Detect which cell encompasses the target text, then output its [X, Y] center coordinate. 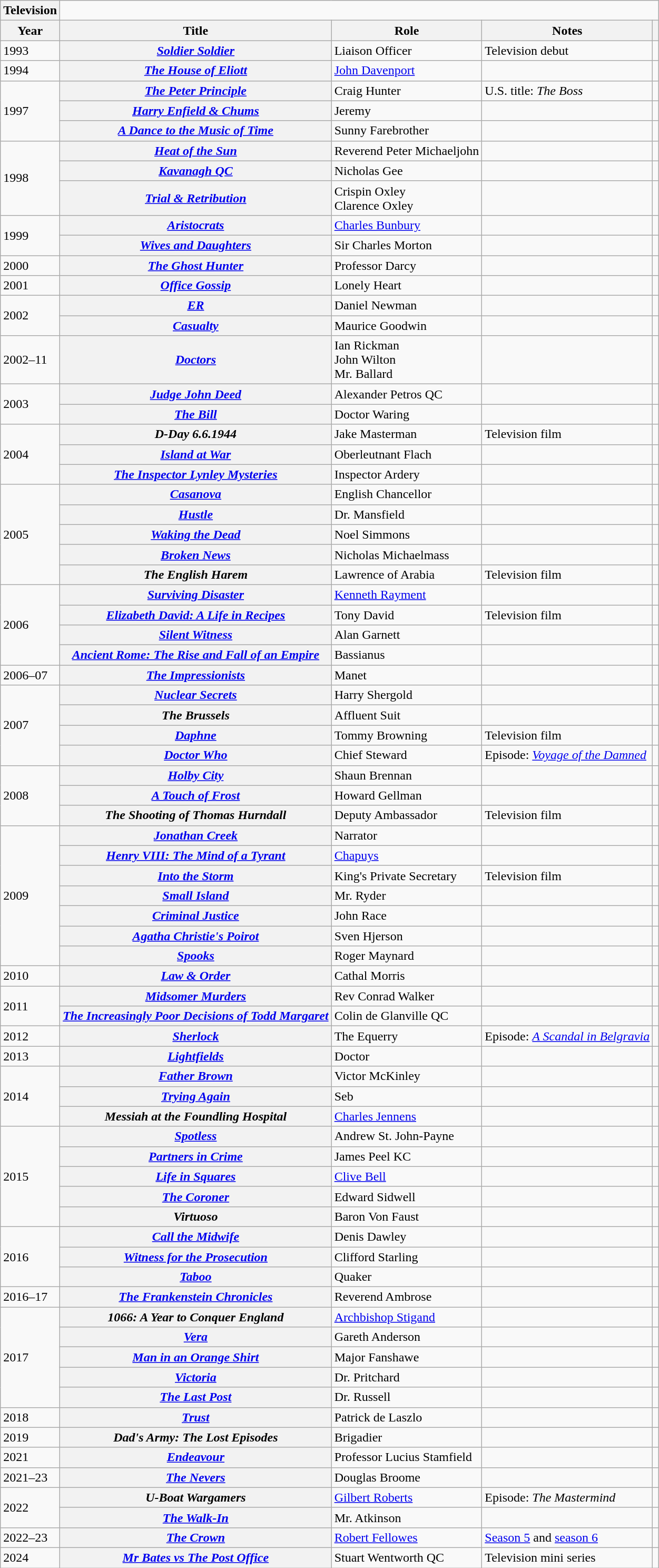
Dr. Pritchard [407, 1377]
Reverend Ambrose [407, 1297]
2006 [31, 625]
Clifford Starling [407, 1257]
Criminal Justice [196, 916]
2002 [31, 316]
Broken News [196, 554]
Mr Bates vs The Post Office [196, 1557]
The Brussels [196, 715]
Office Gossip [196, 286]
2016–17 [31, 1297]
2010 [31, 976]
Dr. Mansfield [407, 514]
2007 [31, 725]
The Peter Principle [196, 91]
2009 [31, 895]
2011 [31, 1006]
Dr. Russell [407, 1397]
Robert Fellowes [407, 1537]
Inspector Ardery [407, 474]
Clive Bell [407, 1176]
The Last Post [196, 1397]
Shaun Brennan [407, 775]
Trust [196, 1417]
Professor Lucius Stamfield [407, 1457]
Hustle [196, 514]
Aristocrats [196, 225]
2015 [31, 1176]
Bassianus [407, 655]
Baron Von Faust [407, 1216]
Year [31, 31]
Tony David [407, 615]
Judge John Deed [196, 394]
Call the Midwife [196, 1236]
The Nevers [196, 1477]
Narrator [407, 835]
The Walk-In [196, 1517]
The Impressionists [196, 675]
Title [196, 31]
Ian RickmanJohn WiltonMr. Ballard [407, 360]
Lightfields [196, 1056]
Doctor [407, 1056]
King's Private Secretary [407, 875]
Crispin OxleyClarence Oxley [407, 198]
The Bill [196, 414]
James Peel KC [407, 1156]
Mr. Atkinson [407, 1517]
Casualty [196, 326]
Henry VIII: The Mind of a Tyrant [196, 855]
Life in Squares [196, 1176]
2022 [31, 1507]
Virtuoso [196, 1216]
Mr. Ryder [407, 895]
Television debut [567, 51]
The Increasingly Poor Decisions of Todd Margaret [196, 1016]
The House of Eliott [196, 71]
2002–11 [31, 360]
Silent Witness [196, 635]
2021–23 [31, 1477]
Sven Hjerson [407, 936]
Howard Gellman [407, 795]
Season 5 and season 6 [567, 1537]
2003 [31, 404]
Holby City [196, 775]
Professor Darcy [407, 265]
Television mini series [567, 1557]
Taboo [196, 1277]
Victor McKinley [407, 1076]
2021 [31, 1457]
Victoria [196, 1377]
Charles Bunbury [407, 225]
Chief Steward [407, 755]
2024 [31, 1557]
Gareth Anderson [407, 1337]
2022–23 [31, 1537]
Harry Enfield & Chums [196, 111]
The Ghost Hunter [196, 265]
Episode: Voyage of the Damned [567, 755]
John Davenport [407, 71]
The English Harem [196, 574]
Maurice Goodwin [407, 326]
Vera [196, 1337]
Colin de Glanville QC [407, 1016]
Notes [567, 31]
Agatha Christie's Poirot [196, 936]
1993 [31, 51]
Endeavour [196, 1457]
Charles Jennens [407, 1116]
Jeremy [407, 111]
Man in an Orange Shirt [196, 1357]
Stuart Wentworth QC [407, 1557]
Wives and Daughters [196, 245]
Liaison Officer [407, 51]
Daphne [196, 735]
1997 [31, 111]
Chapuys [407, 855]
Affluent Suit [407, 715]
The Equerry [407, 1036]
2006–07 [31, 675]
2001 [31, 286]
Oberleutnant Flach [407, 454]
Alan Garnett [407, 635]
Trial & Retribution [196, 198]
Episode: A Scandal in Belgravia [567, 1036]
Manet [407, 675]
2013 [31, 1056]
The Crown [196, 1537]
Noel Simmons [407, 534]
Seb [407, 1096]
Denis Dawley [407, 1236]
Island at War [196, 454]
Witness for the Prosecution [196, 1257]
Midsomer Murders [196, 996]
Sir Charles Morton [407, 245]
Partners in Crime [196, 1156]
Kenneth Rayment [407, 595]
2018 [31, 1417]
2008 [31, 795]
Deputy Ambassador [407, 815]
Surviving Disaster [196, 595]
Major Fanshawe [407, 1357]
Elizabeth David: A Life in Recipes [196, 615]
2004 [31, 454]
ER [196, 306]
Jake Masterman [407, 434]
Nicholas Gee [407, 171]
The Coroner [196, 1196]
The Inspector Lynley Mysteries [196, 474]
Role [407, 31]
Doctor Waring [407, 414]
Lonely Heart [407, 286]
Doctor Who [196, 755]
1999 [31, 235]
Douglas Broome [407, 1477]
2014 [31, 1096]
Patrick de Laszlo [407, 1417]
2019 [31, 1437]
Small Island [196, 895]
Lawrence of Arabia [407, 574]
Craig Hunter [407, 91]
Television [31, 11]
Harry Shergold [407, 695]
D-Day 6.6.1944 [196, 434]
Brigadier [407, 1437]
Archbishop Stigand [407, 1317]
2005 [31, 534]
Reverend Peter Michaeljohn [407, 151]
Waking the Dead [196, 534]
Nicholas Michaelmass [407, 554]
John Race [407, 916]
Into the Storm [196, 875]
The Frankenstein Chronicles [196, 1297]
1998 [31, 178]
Edward Sidwell [407, 1196]
Episode: The Mastermind [567, 1497]
Doctors [196, 360]
Spotless [196, 1136]
Ancient Rome: The Rise and Fall of an Empire [196, 655]
Spooks [196, 956]
Trying Again [196, 1096]
Cathal Morris [407, 976]
Messiah at the Foundling Hospital [196, 1116]
A Dance to the Music of Time [196, 131]
A Touch of Frost [196, 795]
Rev Conrad Walker [407, 996]
U-Boat Wargamers [196, 1497]
Gilbert Roberts [407, 1497]
Soldier Soldier [196, 51]
Kavanagh QC [196, 171]
1066: A Year to Conquer England [196, 1317]
Roger Maynard [407, 956]
2016 [31, 1257]
Quaker [407, 1277]
Jonathan Creek [196, 835]
Tommy Browning [407, 735]
Sunny Farebrother [407, 131]
Alexander Petros QC [407, 394]
The Shooting of Thomas Hurndall [196, 815]
Law & Order [196, 976]
1994 [31, 71]
Nuclear Secrets [196, 695]
Sherlock [196, 1036]
Father Brown [196, 1076]
2012 [31, 1036]
Daniel Newman [407, 306]
U.S. title: The Boss [567, 91]
English Chancellor [407, 494]
Heat of the Sun [196, 151]
Andrew St. John-Payne [407, 1136]
Casanova [196, 494]
Dad's Army: The Lost Episodes [196, 1437]
2017 [31, 1357]
2000 [31, 265]
